Scan for the cell matching the given text and deliver its (X, Y) coordinate at center. 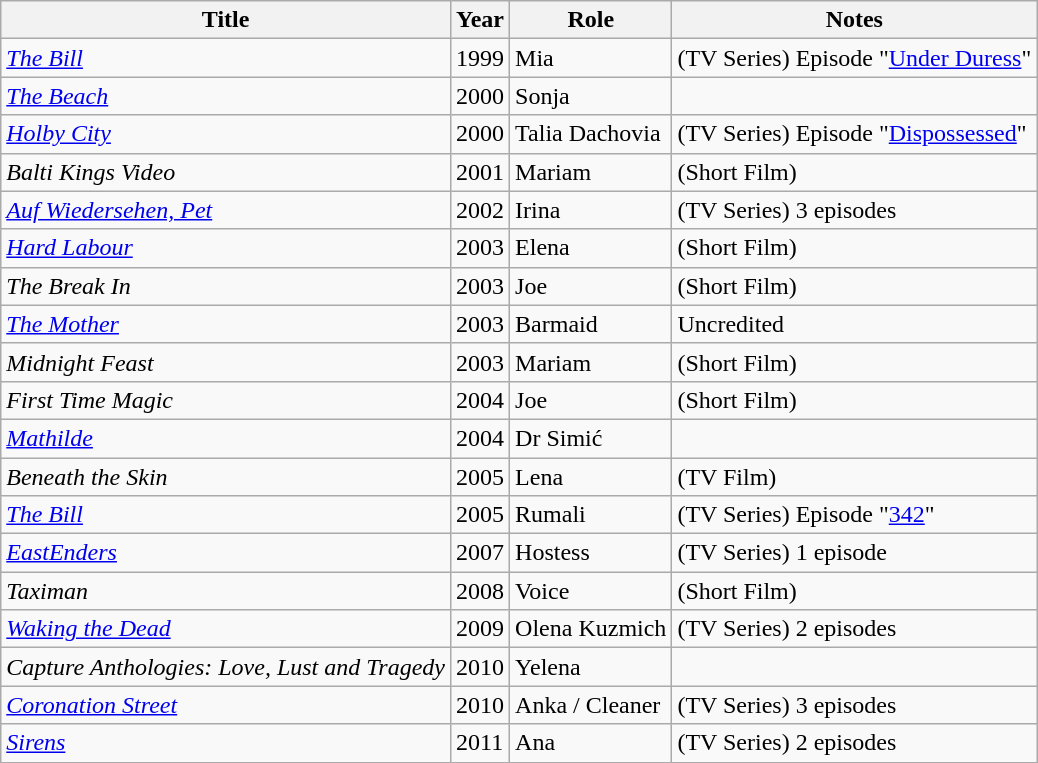
Beneath the Skin (226, 477)
Sonja (591, 96)
Yelena (591, 667)
Notes (854, 20)
2002 (480, 210)
Holby City (226, 134)
Dr Simić (591, 438)
First Time Magic (226, 400)
Title (226, 20)
Coronation Street (226, 705)
EastEnders (226, 553)
Waking the Dead (226, 629)
Rumali (591, 515)
The Break In (226, 286)
Capture Anthologies: Love, Lust and Tragedy (226, 667)
Anka / Cleaner (591, 705)
(TV Series) Episode "Dispossessed" (854, 134)
2009 (480, 629)
Role (591, 20)
Voice (591, 591)
Sirens (226, 743)
(TV Film) (854, 477)
Lena (591, 477)
(TV Series) Episode "342" (854, 515)
(TV Series) Episode "Under Duress" (854, 58)
Ana (591, 743)
Talia Dachovia (591, 134)
The Mother (226, 324)
(TV Series) 1 episode (854, 553)
2007 (480, 553)
Irina (591, 210)
2011 (480, 743)
2001 (480, 172)
Balti Kings Video (226, 172)
Hard Labour (226, 248)
Taximan (226, 591)
Elena (591, 248)
1999 (480, 58)
The Beach (226, 96)
Year (480, 20)
Mathilde (226, 438)
Barmaid (591, 324)
Midnight Feast (226, 362)
Hostess (591, 553)
Olena Kuzmich (591, 629)
Mia (591, 58)
Uncredited (854, 324)
2008 (480, 591)
Auf Wiedersehen, Pet (226, 210)
